Scan for the cell matching the given text and deliver its (X, Y) coordinate at center. 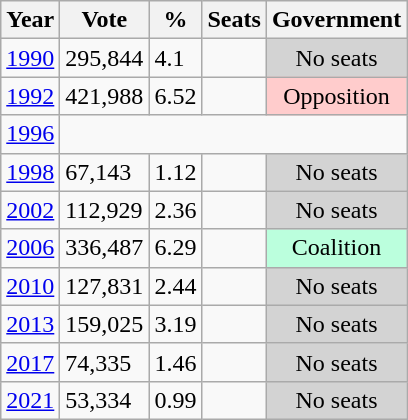
421,988 (104, 96)
74,335 (104, 362)
0.99 (176, 400)
2.36 (176, 210)
2021 (30, 400)
53,334 (104, 400)
6.52 (176, 96)
Opposition (336, 96)
1.12 (176, 172)
127,831 (104, 286)
2017 (30, 362)
1996 (30, 134)
4.1 (176, 58)
2002 (30, 210)
1.46 (176, 362)
2.44 (176, 286)
Seats (234, 20)
2013 (30, 324)
Coalition (336, 248)
2010 (30, 286)
2006 (30, 248)
Year (30, 20)
1998 (30, 172)
1992 (30, 96)
6.29 (176, 248)
3.19 (176, 324)
% (176, 20)
336,487 (104, 248)
Vote (104, 20)
1990 (30, 58)
295,844 (104, 58)
67,143 (104, 172)
159,025 (104, 324)
112,929 (104, 210)
Government (336, 20)
